Output the (x, y) coordinate of the center of the cell containing the given text.  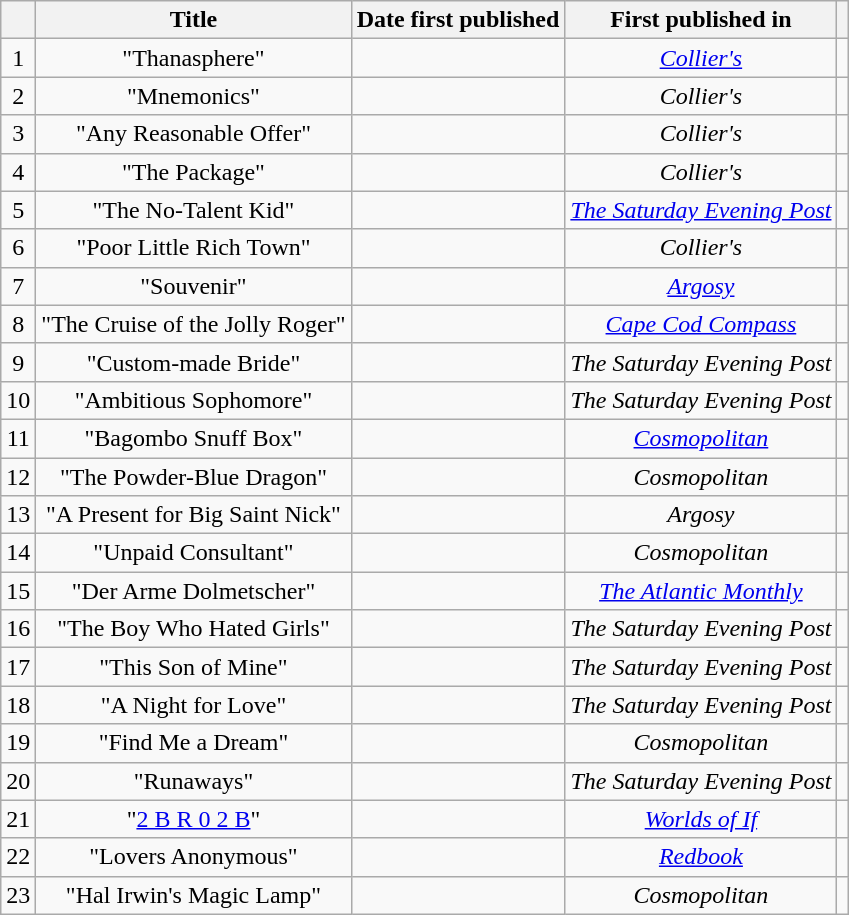
12 (18, 477)
10 (18, 400)
Redbook (701, 857)
"Poor Little Rich Town" (194, 248)
"Bagombo Snuff Box" (194, 438)
15 (18, 591)
"Runaways" (194, 781)
17 (18, 667)
4 (18, 172)
5 (18, 210)
"The Package" (194, 172)
"Der Arme Dolmetscher" (194, 591)
"2 B R 0 2 B" (194, 819)
"Mnemonics" (194, 96)
"Custom-made Bride" (194, 362)
Worlds of If (701, 819)
7 (18, 286)
"A Night for Love" (194, 705)
"Find Me a Dream" (194, 743)
"Unpaid Consultant" (194, 553)
Date first published (458, 20)
20 (18, 781)
"Thanasphere" (194, 58)
"A Present for Big Saint Nick" (194, 515)
23 (18, 895)
11 (18, 438)
3 (18, 134)
First published in (701, 20)
The Atlantic Monthly (701, 591)
"The Powder-Blue Dragon" (194, 477)
1 (18, 58)
14 (18, 553)
6 (18, 248)
21 (18, 819)
2 (18, 96)
"The No-Talent Kid" (194, 210)
Cape Cod Compass (701, 324)
"The Cruise of the Jolly Roger" (194, 324)
"Hal Irwin's Magic Lamp" (194, 895)
"This Son of Mine" (194, 667)
16 (18, 629)
13 (18, 515)
Title (194, 20)
9 (18, 362)
18 (18, 705)
19 (18, 743)
"Lovers Anonymous" (194, 857)
"Souvenir" (194, 286)
8 (18, 324)
"Any Reasonable Offer" (194, 134)
"Ambitious Sophomore" (194, 400)
22 (18, 857)
"The Boy Who Hated Girls" (194, 629)
